Identify which cell holds the provided text, then report its (X, Y) central coordinate. 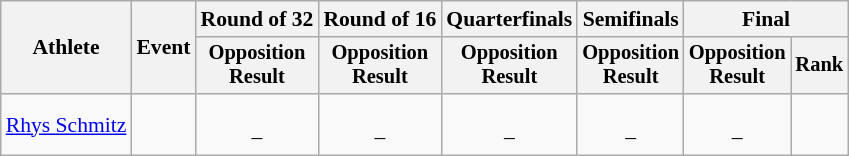
Round of 16 (380, 19)
Rank (819, 66)
Rhys Schmitz (66, 124)
Quarterfinals (509, 19)
Athlete (66, 48)
Semifinals (630, 19)
Event (163, 48)
Round of 32 (258, 19)
Final (766, 19)
